Extract the (x, y) coordinate from the center of the cell holding the provided text.  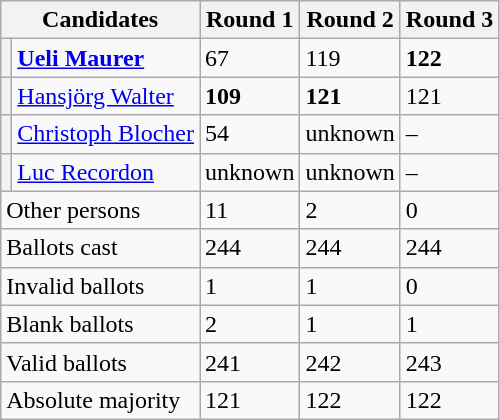
Other persons (100, 210)
Invalid ballots (100, 286)
Hansjörg Walter (106, 96)
119 (350, 58)
Luc Recordon (106, 172)
11 (250, 210)
243 (449, 362)
54 (250, 134)
Absolute majority (100, 400)
Valid ballots (100, 362)
Round 1 (250, 20)
109 (250, 96)
Candidates (100, 20)
Round 3 (449, 20)
Christoph Blocher (106, 134)
67 (250, 58)
242 (350, 362)
Ballots cast (100, 248)
Round 2 (350, 20)
Ueli Maurer (106, 58)
Blank ballots (100, 324)
241 (250, 362)
